Output the (X, Y) coordinate of the center of the cell containing the given text.  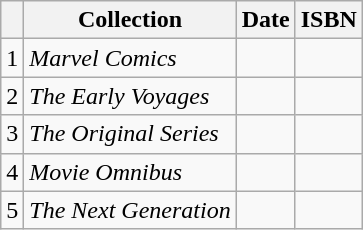
Marvel Comics (130, 58)
The Next Generation (130, 210)
3 (12, 134)
2 (12, 96)
The Early Voyages (130, 96)
Collection (130, 20)
1 (12, 58)
Movie Omnibus (130, 172)
The Original Series (130, 134)
Date (266, 20)
ISBN (328, 20)
5 (12, 210)
4 (12, 172)
